Return (x, y) of the center of cell containing provided text 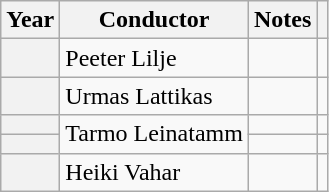
Notes (282, 20)
Tarmo Leinatamm (154, 134)
Urmas Lattikas (154, 96)
Peeter Lilje (154, 58)
Conductor (154, 20)
Year (30, 20)
Heiki Vahar (154, 172)
